Return the [x, y] coordinate for the center point of the cell that contains the specified text.  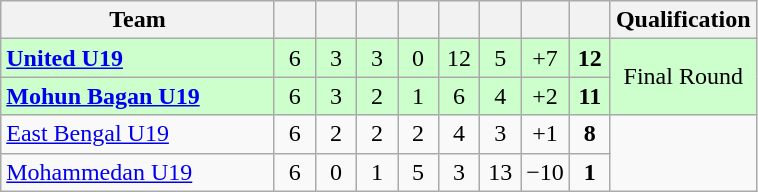
−10 [546, 172]
Team [138, 20]
8 [590, 134]
+7 [546, 58]
Mohammedan U19 [138, 172]
13 [500, 172]
+1 [546, 134]
11 [590, 96]
Qualification [683, 20]
+2 [546, 96]
East Bengal U19 [138, 134]
Mohun Bagan U19 [138, 96]
United U19 [138, 58]
Final Round [683, 77]
